Pinpoint the cell where the given text exists, returning its [x, y] midpoint coordinate. 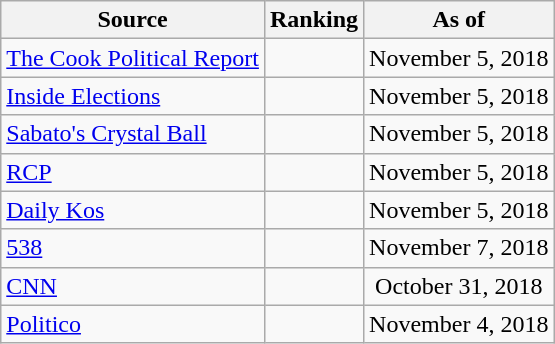
November 4, 2018 [459, 324]
October 31, 2018 [459, 286]
Daily Kos [133, 210]
538 [133, 248]
Ranking [314, 20]
Politico [133, 324]
RCP [133, 172]
November 7, 2018 [459, 248]
The Cook Political Report [133, 58]
Inside Elections [133, 96]
Source [133, 20]
CNN [133, 286]
As of [459, 20]
Sabato's Crystal Ball [133, 134]
